Return (x, y) of the center of cell containing provided text 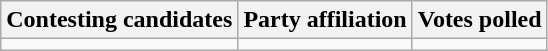
Votes polled (480, 20)
Party affiliation (325, 20)
Contesting candidates (120, 20)
